Detect which cell encompasses the target text, then output its (X, Y) center coordinate. 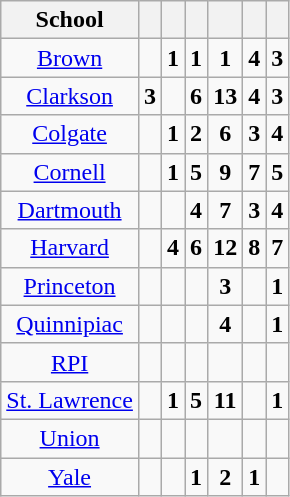
Quinnipiac (70, 324)
Yale (70, 477)
Clarkson (70, 96)
School (70, 20)
RPI (70, 362)
13 (226, 96)
St. Lawrence (70, 400)
12 (226, 248)
9 (226, 172)
Colgate (70, 134)
Princeton (70, 286)
11 (226, 400)
Union (70, 438)
Harvard (70, 248)
Cornell (70, 172)
Brown (70, 58)
Dartmouth (70, 210)
8 (254, 248)
